Output the (X, Y) coordinate of the center of the cell containing the given text.  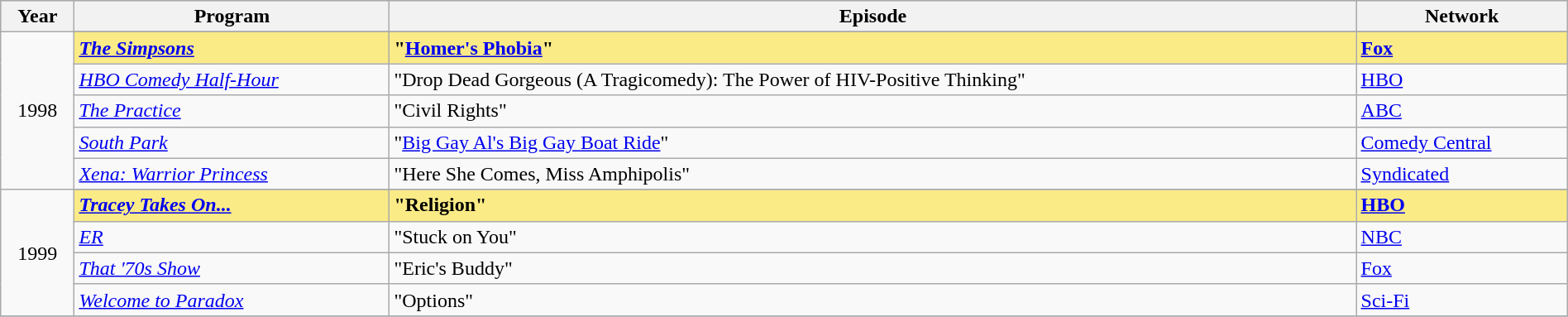
Xena: Warrior Princess (232, 174)
1998 (38, 111)
"Religion" (873, 205)
Episode (873, 17)
South Park (232, 142)
Tracey Takes On... (232, 205)
NBC (1462, 237)
The Simpsons (232, 48)
ABC (1462, 111)
ER (232, 237)
Welcome to Paradox (232, 300)
HBO Comedy Half-Hour (232, 79)
"Eric's Buddy" (873, 268)
"Stuck on You" (873, 237)
"Civil Rights" (873, 111)
Program (232, 17)
Syndicated (1462, 174)
Year (38, 17)
"Big Gay Al's Big Gay Boat Ride" (873, 142)
"Here She Comes, Miss Amphipolis" (873, 174)
"Homer's Phobia" (873, 48)
Sci-Fi (1462, 300)
Network (1462, 17)
The Practice (232, 111)
"Drop Dead Gorgeous (A Tragicomedy): The Power of HIV-Positive Thinking" (873, 79)
Comedy Central (1462, 142)
That '70s Show (232, 268)
"Options" (873, 300)
1999 (38, 252)
